Output the [x, y] coordinate of the center of the cell containing the given text.  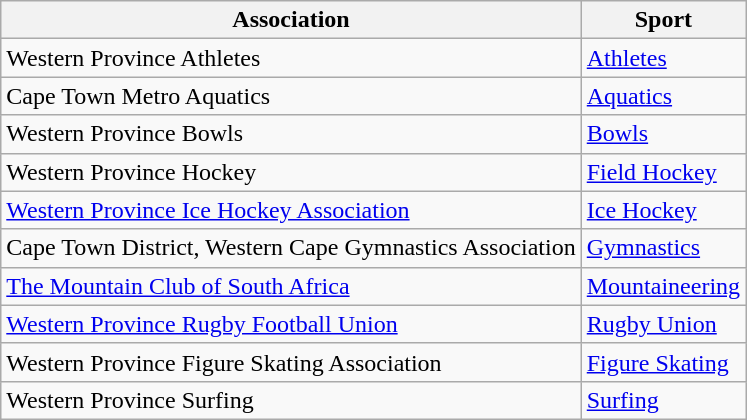
Western Province Figure Skating Association [291, 362]
Figure Skating [663, 362]
Cape Town Metro Aquatics [291, 96]
Gymnastics [663, 248]
Western Province Ice Hockey Association [291, 210]
Mountaineering [663, 286]
Western Province Rugby Football Union [291, 324]
Western Province Hockey [291, 172]
The Mountain Club of South Africa [291, 286]
Athletes [663, 58]
Western Province Bowls [291, 134]
Western Province Surfing [291, 400]
Cape Town District, Western Cape Gymnastics Association [291, 248]
Aquatics [663, 96]
Field Hockey [663, 172]
Rugby Union [663, 324]
Surfing [663, 400]
Sport [663, 20]
Association [291, 20]
Ice Hockey [663, 210]
Western Province Athletes [291, 58]
Bowls [663, 134]
